For the text-containing cell, return its midpoint in [x, y] coordinate format. 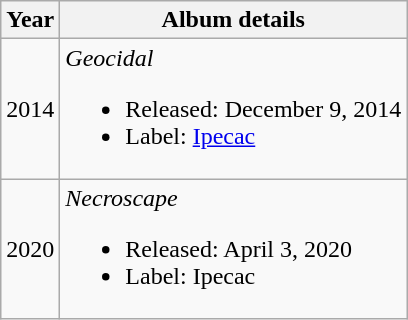
Year [30, 20]
2014 [30, 109]
Album details [234, 20]
GeocidalReleased: December 9, 2014Label: Ipecac [234, 109]
2020 [30, 249]
NecroscapeReleased: April 3, 2020Label: Ipecac [234, 249]
